Identify which cell holds the provided text, then report its (x, y) central coordinate. 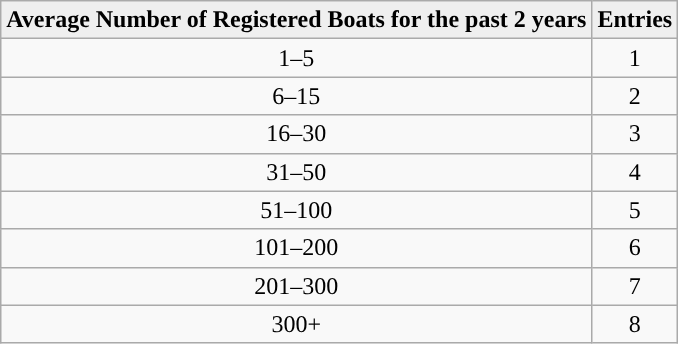
6–15 (296, 96)
16–30 (296, 134)
31–50 (296, 172)
3 (635, 134)
300+ (296, 324)
1 (635, 58)
201–300 (296, 286)
7 (635, 286)
5 (635, 210)
101–200 (296, 248)
6 (635, 248)
4 (635, 172)
8 (635, 324)
51–100 (296, 210)
1–5 (296, 58)
Entries (635, 20)
Average Number of Registered Boats for the past 2 years (296, 20)
2 (635, 96)
